Pinpoint the cell where the given text exists, returning its [x, y] midpoint coordinate. 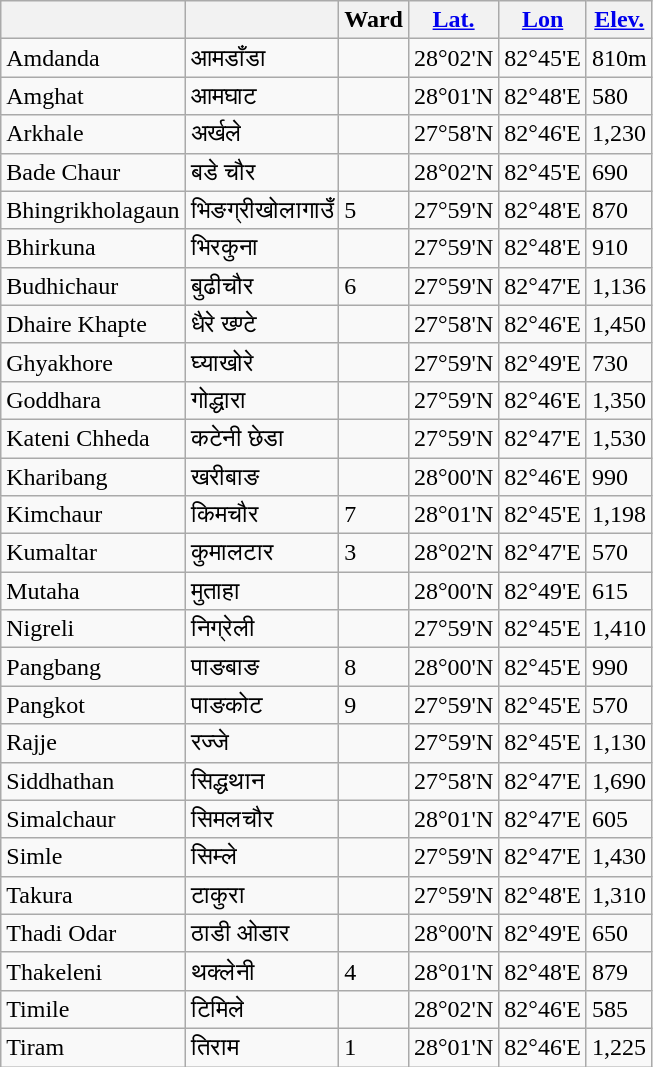
Takura [93, 895]
1,530 [619, 438]
पाङबाङ [262, 667]
Mutaha [93, 591]
Arkhale [93, 134]
580 [619, 96]
810m [619, 58]
बडे चौर [262, 172]
टाकुरा [262, 895]
3 [374, 553]
सिम्ले [262, 857]
मुताहा [262, 591]
Goddhara [93, 400]
बुढीचौर [262, 286]
Amghat [93, 96]
धैरे ख्ण्टे [262, 324]
Thadi Odar [93, 933]
1,430 [619, 857]
Nigreli [93, 629]
1,225 [619, 1047]
8 [374, 667]
Budhichaur [93, 286]
Pangkot [93, 705]
आमघाट [262, 96]
1,310 [619, 895]
सिद्धथान [262, 781]
4 [374, 971]
Amdanda [93, 58]
तिराम [262, 1047]
Thakeleni [93, 971]
1,410 [619, 629]
भिङग्रीखोलागाउँ [262, 210]
कटेनी छेडा [262, 438]
Elev. [619, 20]
कुमालटार [262, 553]
ठाडी ओडार [262, 933]
Tiram [93, 1047]
1,198 [619, 515]
Lon [543, 20]
1,450 [619, 324]
खरीबाङ [262, 477]
गोद्धारा [262, 400]
1,690 [619, 781]
रज्जे [262, 743]
Ward [374, 20]
910 [619, 248]
Dhaire Khapte [93, 324]
Lat. [453, 20]
Simle [93, 857]
9 [374, 705]
6 [374, 286]
650 [619, 933]
Kateni Chheda [93, 438]
585 [619, 1009]
Bhirkuna [93, 248]
605 [619, 819]
आमडाँडा [262, 58]
1,350 [619, 400]
Kumaltar [93, 553]
1,136 [619, 286]
अर्खले [262, 134]
Bhingrikholagaun [93, 210]
5 [374, 210]
Ghyakhore [93, 362]
Timile [93, 1009]
सिमलचौर [262, 819]
Simalchaur [93, 819]
730 [619, 362]
879 [619, 971]
870 [619, 210]
टिमिले [262, 1009]
Rajje [93, 743]
घ्याखोरे [262, 362]
Bade Chaur [93, 172]
Kharibang [93, 477]
निग्रेली [262, 629]
भिरकुना [262, 248]
1 [374, 1047]
किमचौर [262, 515]
1,230 [619, 134]
1,130 [619, 743]
पाङकोट [262, 705]
थक्लेनी [262, 971]
615 [619, 591]
690 [619, 172]
7 [374, 515]
Kimchaur [93, 515]
Siddhathan [93, 781]
Pangbang [93, 667]
